For the text-containing cell, return its midpoint in (X, Y) coordinate format. 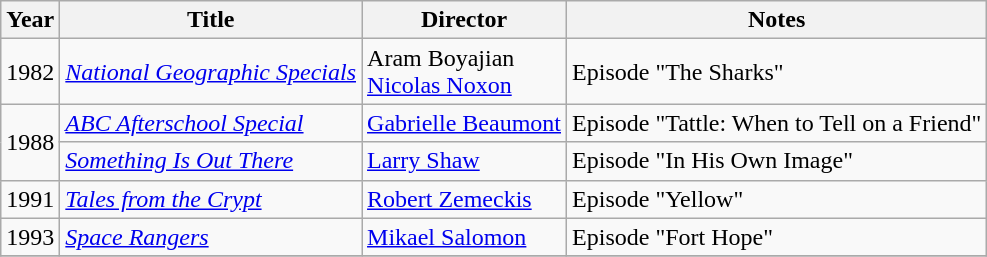
1988 (30, 142)
Robert Zemeckis (464, 199)
Episode "In His Own Image" (777, 161)
Director (464, 20)
Episode "The Sharks" (777, 72)
Tales from the Crypt (211, 199)
ABC Afterschool Special (211, 123)
Something Is Out There (211, 161)
Episode "Yellow" (777, 199)
Mikael Salomon (464, 237)
1982 (30, 72)
Space Rangers (211, 237)
Notes (777, 20)
Larry Shaw (464, 161)
1991 (30, 199)
National Geographic Specials (211, 72)
1993 (30, 237)
Episode "Tattle: When to Tell on a Friend" (777, 123)
Episode "Fort Hope" (777, 237)
Aram BoyajianNicolas Noxon (464, 72)
Year (30, 20)
Gabrielle Beaumont (464, 123)
Title (211, 20)
